Search for the cell housing the specified text and yield its (x, y) center coordinate. 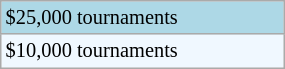
$10,000 tournaments (142, 51)
$25,000 tournaments (142, 17)
